Identify which cell holds the provided text, then report its (x, y) central coordinate. 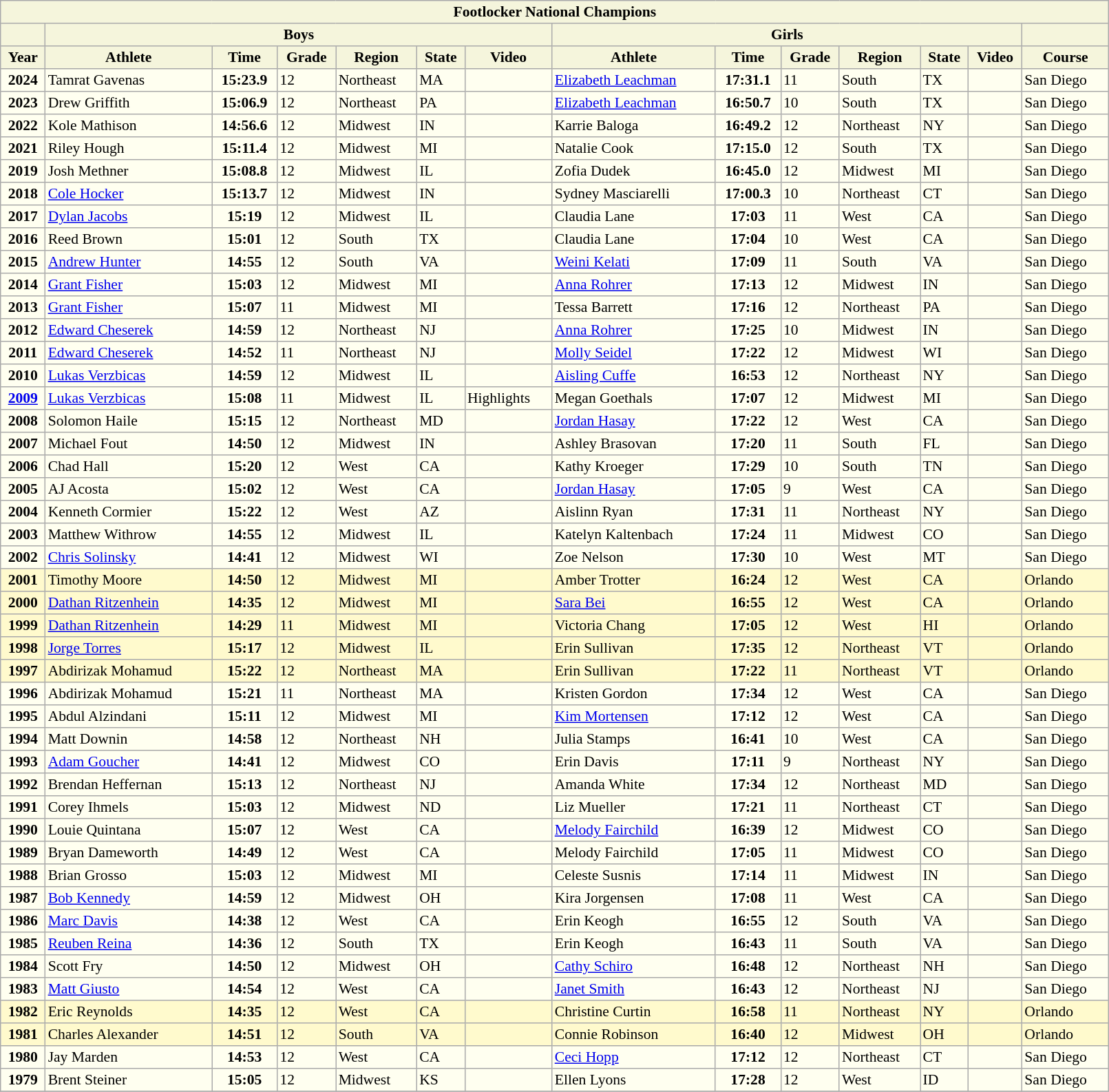
1988 (23, 876)
Brent Steiner (129, 1080)
Solomon Haile (129, 421)
Course (1066, 58)
16:39 (748, 830)
Abdul Alzindani (129, 716)
2004 (23, 512)
Liz Mueller (633, 807)
Brendan Heffernan (129, 785)
17:04 (748, 240)
2006 (23, 467)
15:21 (245, 694)
1981 (23, 1034)
15:13 (245, 785)
2021 (23, 149)
15:13.7 (245, 194)
Zofia Dudek (633, 171)
1993 (23, 762)
Ceci Hopp (633, 1058)
2015 (23, 262)
17:29 (748, 467)
14:54 (245, 989)
Katelyn Kaltenbach (633, 534)
2009 (23, 398)
Kristen Gordon (633, 694)
15:08.8 (245, 171)
17:00.3 (748, 194)
Marc Davis (129, 921)
Cole Hocker (129, 194)
17:21 (748, 807)
1992 (23, 785)
Janet Smith (633, 989)
Riley Hough (129, 149)
15:05 (245, 1080)
Timothy Moore (129, 580)
Ashley Brasovan (633, 443)
14:36 (245, 943)
Bryan Dameworth (129, 852)
Reuben Reina (129, 943)
Andrew Hunter (129, 262)
14:29 (245, 625)
AZ (441, 512)
TN (944, 467)
16:45.0 (748, 171)
17:13 (748, 285)
1984 (23, 967)
2013 (23, 307)
Celeste Susnis (633, 876)
1990 (23, 830)
2005 (23, 489)
Megan Goethals (633, 398)
17:03 (748, 216)
Jorge Torres (129, 649)
1983 (23, 989)
Cathy Schiro (633, 967)
15:06.9 (245, 103)
Matt Downin (129, 739)
14:51 (245, 1034)
Matthew Withrow (129, 534)
15:17 (245, 649)
15:08 (245, 398)
17:25 (748, 330)
Kim Mortensen (633, 716)
Dylan Jacobs (129, 216)
14:38 (245, 921)
Natalie Cook (633, 149)
16:49.2 (748, 125)
2022 (23, 125)
17:07 (748, 398)
15:02 (245, 489)
Kole Mathison (129, 125)
Aisling Cuffe (633, 376)
1986 (23, 921)
Christine Curtin (633, 1012)
Sydney Masciarelli (633, 194)
17:16 (748, 307)
17:31.1 (748, 80)
MT (944, 558)
2023 (23, 103)
2008 (23, 421)
17:15.0 (748, 149)
1989 (23, 852)
2018 (23, 194)
17:28 (748, 1080)
1982 (23, 1012)
1999 (23, 625)
2007 (23, 443)
Charles Alexander (129, 1034)
2012 (23, 330)
17:11 (748, 762)
Sara Bei (633, 603)
Jay Marden (129, 1058)
1987 (23, 898)
Highlights (508, 398)
14:58 (245, 739)
1980 (23, 1058)
1979 (23, 1080)
Louie Quintana (129, 830)
16:58 (748, 1012)
Girls (788, 34)
Karrie Baloga (633, 125)
Molly Seidel (633, 353)
Chad Hall (129, 467)
Brian Grosso (129, 876)
16:40 (748, 1034)
1998 (23, 649)
Kathy Kroeger (633, 467)
Year (23, 58)
Kenneth Cormier (129, 512)
Bob Kennedy (129, 898)
FL (944, 443)
15:11.4 (245, 149)
Victoria Chang (633, 625)
Drew Griffith (129, 103)
15:20 (245, 467)
Julia Stamps (633, 739)
2010 (23, 376)
14:56.6 (245, 125)
17:24 (748, 534)
1991 (23, 807)
14:49 (245, 852)
Weini Kelati (633, 262)
16:50.7 (748, 103)
15:15 (245, 421)
Amanda White (633, 785)
2002 (23, 558)
17:14 (748, 876)
Aislinn Ryan (633, 512)
15:11 (245, 716)
Footlocker National Champions (555, 12)
14:53 (245, 1058)
Zoe Nelson (633, 558)
Connie Robinson (633, 1034)
Josh Methner (129, 171)
AJ Acosta (129, 489)
ID (944, 1080)
Boys (299, 34)
16:41 (748, 739)
17:09 (748, 262)
17:08 (748, 898)
2014 (23, 285)
17:31 (748, 512)
2019 (23, 171)
2003 (23, 534)
17:30 (748, 558)
1995 (23, 716)
16:48 (748, 967)
1994 (23, 739)
2024 (23, 80)
Corey Ihmels (129, 807)
14:52 (245, 353)
1985 (23, 943)
2011 (23, 353)
Reed Brown (129, 240)
15:23.9 (245, 80)
Chris Solinsky (129, 558)
Tamrat Gavenas (129, 80)
Eric Reynolds (129, 1012)
Matt Giusto (129, 989)
2016 (23, 240)
16:53 (748, 376)
15:19 (245, 216)
1997 (23, 671)
17:35 (748, 649)
KS (441, 1080)
ND (441, 807)
2017 (23, 216)
Erin Davis (633, 762)
Adam Goucher (129, 762)
1996 (23, 694)
Kira Jorgensen (633, 898)
HI (944, 625)
Tessa Barrett (633, 307)
Scott Fry (129, 967)
16:24 (748, 580)
15:01 (245, 240)
Michael Fout (129, 443)
17:20 (748, 443)
2000 (23, 603)
Ellen Lyons (633, 1080)
Amber Trotter (633, 580)
2001 (23, 580)
